Extract the (x, y) coordinate from the center of the cell holding the provided text.  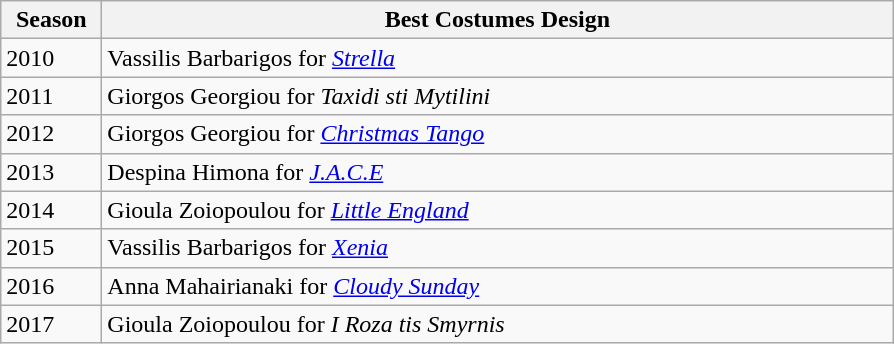
Season (52, 20)
2010 (52, 58)
2017 (52, 324)
2015 (52, 248)
Best Costumes Design (498, 20)
Giorgos Georgiou for Taxidi sti Mytilini (498, 96)
Gioula Zoiopoulou for Little England (498, 210)
2016 (52, 286)
Vassilis Barbarigos for Xenia (498, 248)
Giorgos Georgiou for Christmas Tango (498, 134)
2011 (52, 96)
2012 (52, 134)
Vassilis Barbarigos for Strella (498, 58)
Anna Mahairianaki for Cloudy Sunday (498, 286)
2013 (52, 172)
Despina Himona for J.A.C.E (498, 172)
2014 (52, 210)
Gioula Zoiopoulou for I Roza tis Smyrnis (498, 324)
